Return (x, y) of the center of cell containing provided text 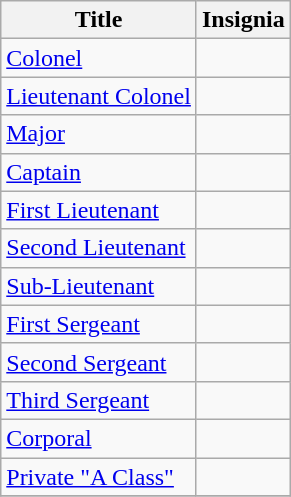
First Sergeant (99, 324)
Second Lieutenant (99, 248)
First Lieutenant (99, 210)
Title (99, 20)
Colonel (99, 58)
Major (99, 134)
Third Sergeant (99, 400)
Lieutenant Colonel (99, 96)
Sub-Lieutenant (99, 286)
Second Sergeant (99, 362)
Corporal (99, 438)
Insignia (243, 20)
Private "A Class" (99, 477)
Captain (99, 172)
